Find where the given text appears and provide that cell's center as (x, y) coordinate. 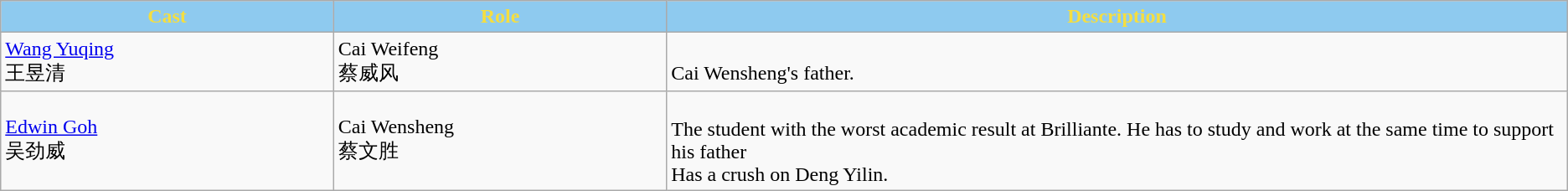
Edwin Goh 吴劲威 (168, 141)
Wang Yuqing 王昱清 (168, 62)
Cast (168, 17)
Cai Wensheng's father. (1117, 62)
Cai Weifeng 蔡威风 (499, 62)
Role (499, 17)
The student with the worst academic result at Brilliante. He has to study and work at the same time to support his father Has a crush on Deng Yilin. (1117, 141)
Cai Wensheng 蔡文胜 (499, 141)
Description (1117, 17)
